Pinpoint the cell where the given text exists, returning its [x, y] midpoint coordinate. 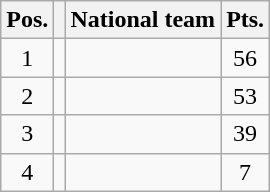
39 [246, 134]
1 [28, 58]
Pos. [28, 20]
4 [28, 172]
Pts. [246, 20]
56 [246, 58]
National team [143, 20]
53 [246, 96]
7 [246, 172]
2 [28, 96]
3 [28, 134]
